Return the [X, Y] coordinate for the center point of the cell that contains the specified text.  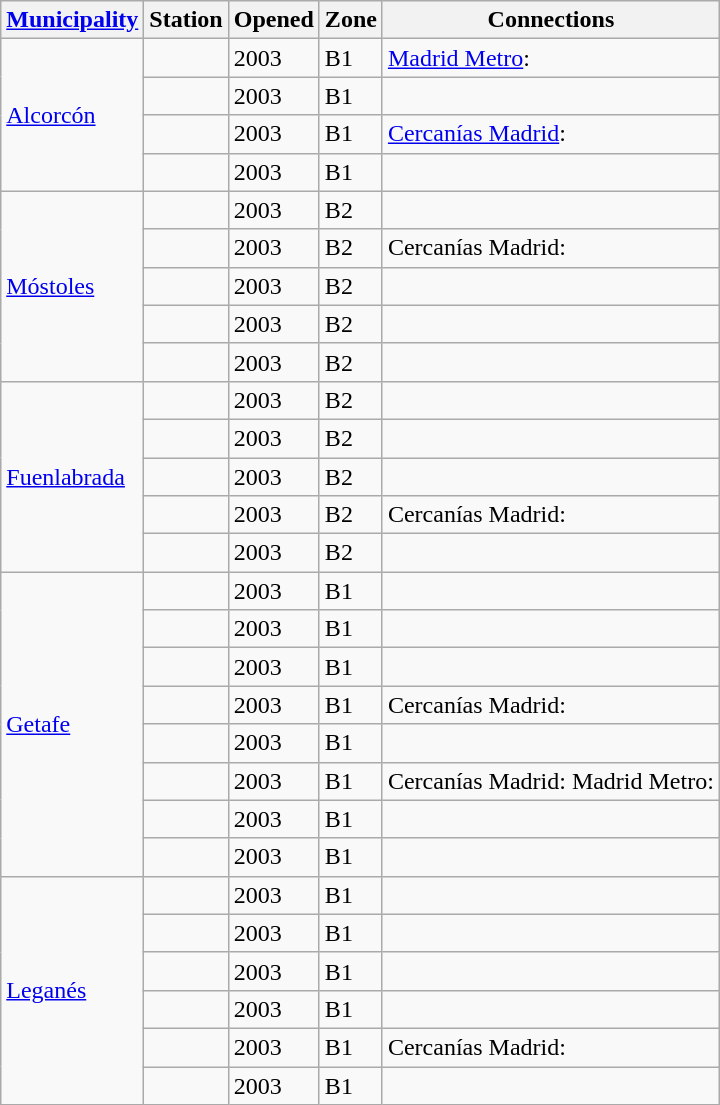
Alcorcón [72, 115]
Opened [274, 20]
Connections [550, 20]
Fuenlabrada [72, 476]
Móstoles [72, 286]
Municipality [72, 20]
Madrid Metro: [550, 58]
Cercanías Madrid: Madrid Metro: [550, 781]
Zone [350, 20]
Station [186, 20]
Leganés [72, 990]
Getafe [72, 724]
